For the text-containing cell, return its midpoint in [x, y] coordinate format. 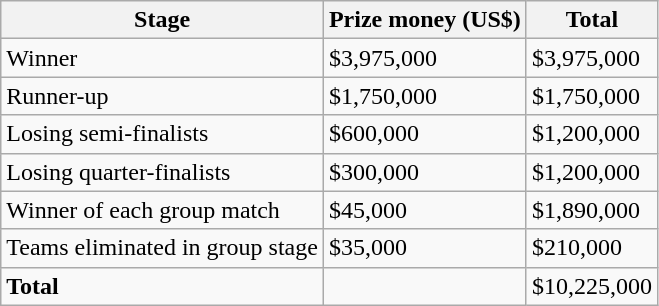
Prize money (US$) [424, 20]
Stage [162, 20]
Losing quarter-finalists [162, 172]
$35,000 [424, 248]
$45,000 [424, 210]
$600,000 [424, 134]
$300,000 [424, 172]
Runner-up [162, 96]
Winner [162, 58]
$1,890,000 [592, 210]
$210,000 [592, 248]
Losing semi-finalists [162, 134]
Teams eliminated in group stage [162, 248]
Winner of each group match [162, 210]
$10,225,000 [592, 286]
